Capture the cell that displays the provided text and extract its [X, Y] central coordinate. 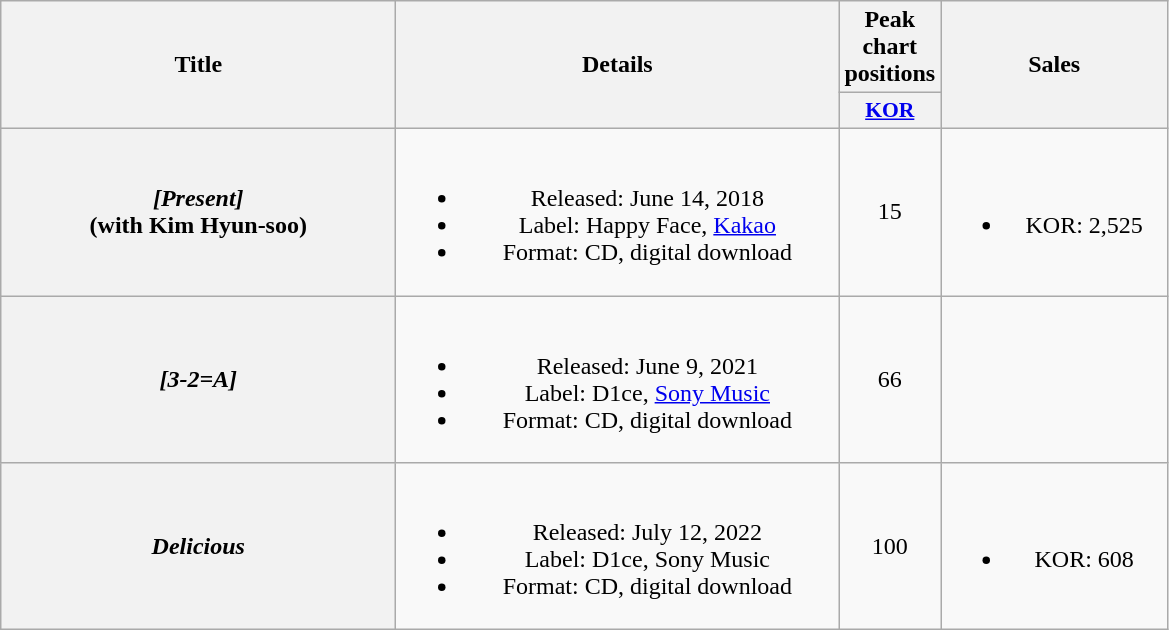
Peak chart positions [890, 47]
Released: June 9, 2021Label: D1ce, Sony MusicFormat: CD, digital download [618, 380]
Title [198, 65]
Released: June 14, 2018Label: Happy Face, KakaoFormat: CD, digital download [618, 212]
Sales [1054, 65]
Delicious [198, 546]
66 [890, 380]
KOR [890, 111]
100 [890, 546]
[3-2=A] [198, 380]
Details [618, 65]
KOR: 2,525 [1054, 212]
15 [890, 212]
KOR: 608 [1054, 546]
[Present](with Kim Hyun-soo) [198, 212]
Released: July 12, 2022Label: D1ce, Sony MusicFormat: CD, digital download [618, 546]
